Determine the (X, Y) coordinate at the center of the cell enclosing the given text.  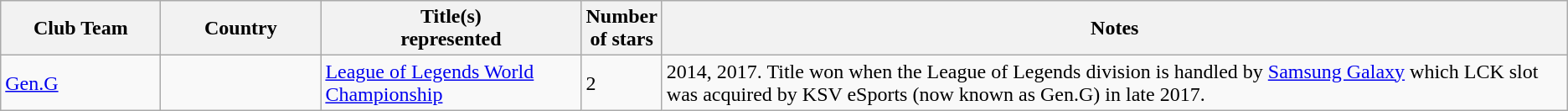
Gen.G (80, 82)
Title(s)represented (451, 29)
Club Team (80, 29)
Country (241, 29)
Notes (1114, 29)
League of Legends World Championship (451, 82)
2 (622, 82)
Numberof stars (622, 29)
